Find where the given text appears and provide that cell's center as (x, y) coordinate. 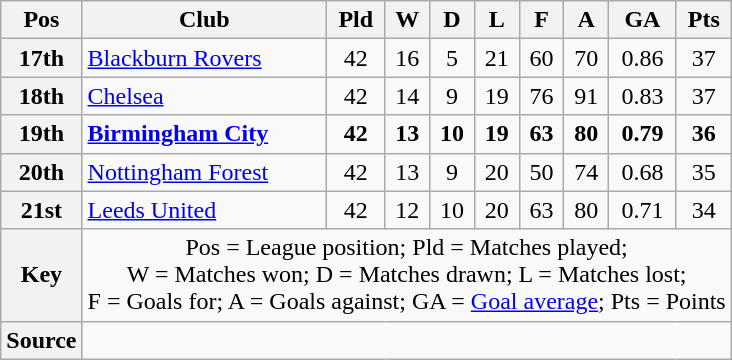
21st (42, 210)
76 (542, 96)
60 (542, 58)
0.68 (643, 172)
70 (586, 58)
19th (42, 134)
17th (42, 58)
18th (42, 96)
Blackburn Rovers (204, 58)
0.71 (643, 210)
21 (496, 58)
Chelsea (204, 96)
L (496, 20)
A (586, 20)
Nottingham Forest (204, 172)
0.86 (643, 58)
16 (408, 58)
Pld (356, 20)
91 (586, 96)
12 (408, 210)
GA (643, 20)
35 (704, 172)
Pos (42, 20)
0.83 (643, 96)
Club (204, 20)
Key (42, 275)
D (452, 20)
0.79 (643, 134)
W (408, 20)
5 (452, 58)
74 (586, 172)
14 (408, 96)
Birmingham City (204, 134)
F (542, 20)
50 (542, 172)
36 (704, 134)
Pts (704, 20)
Leeds United (204, 210)
20th (42, 172)
Source (42, 340)
34 (704, 210)
